Locate the cell with the specified text and output its [x, y] center coordinate. 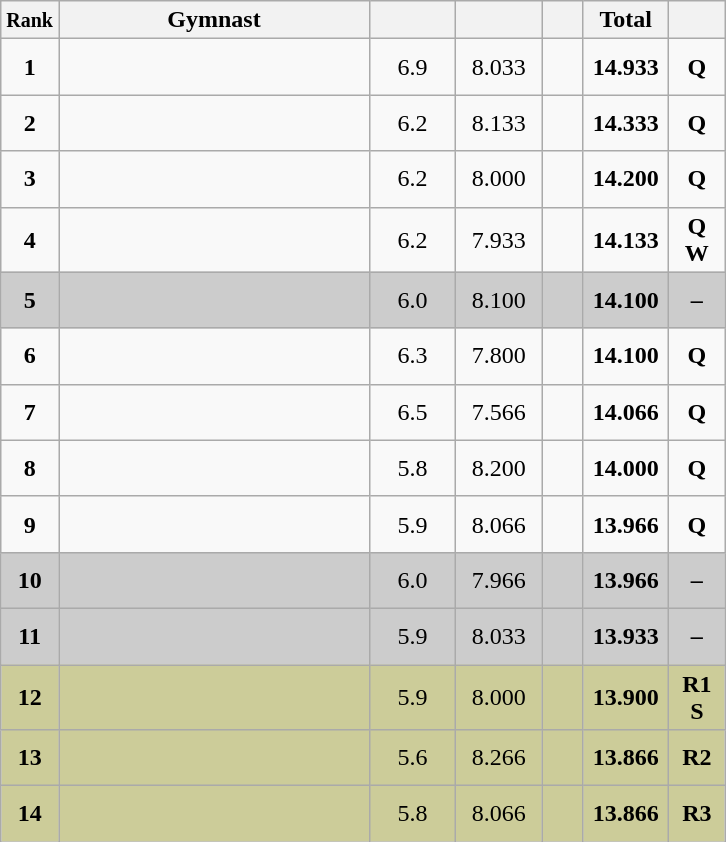
13 [30, 758]
10 [30, 580]
12 [30, 696]
7.966 [499, 580]
14 [30, 814]
14.200 [626, 179]
2 [30, 123]
8.100 [499, 300]
5 [30, 300]
1 [30, 67]
14.333 [626, 123]
11 [30, 636]
R2 [697, 758]
7.800 [499, 356]
6.5 [413, 412]
13.933 [626, 636]
6.9 [413, 67]
14.000 [626, 468]
7.566 [499, 412]
9 [30, 524]
Gymnast [214, 20]
8 [30, 468]
7.933 [499, 240]
6 [30, 356]
6.3 [413, 356]
Q W [697, 240]
Rank [30, 20]
5.6 [413, 758]
R3 [697, 814]
3 [30, 179]
14.133 [626, 240]
14.066 [626, 412]
4 [30, 240]
8.200 [499, 468]
8.266 [499, 758]
Total [626, 20]
7 [30, 412]
R1 S [697, 696]
13.900 [626, 696]
14.933 [626, 67]
8.133 [499, 123]
